Provide the [X, Y] coordinate of the cell's center where the given text is located.  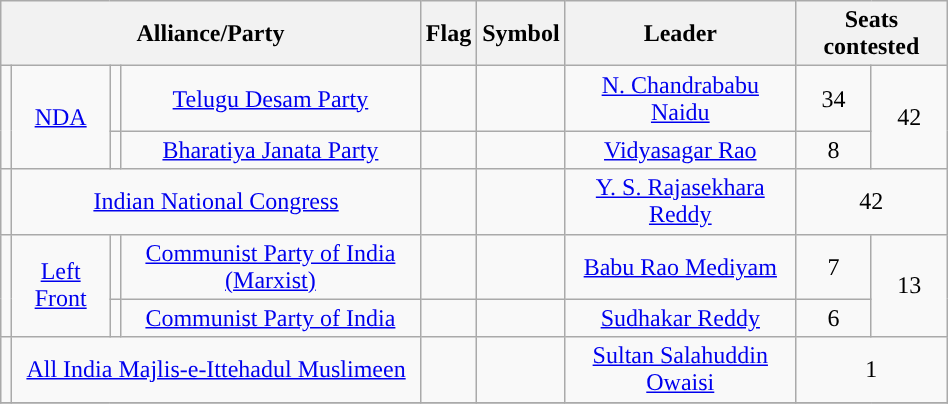
13 [909, 286]
Leader [680, 34]
7 [833, 266]
NDA [61, 118]
1 [871, 370]
Babu Rao Mediyam [680, 266]
Left Front [61, 286]
Indian National Congress [216, 202]
N. Chandrababu Naidu [680, 98]
Vidyasagar Rao [680, 150]
Sultan Salahuddin Owaisi [680, 370]
Sudhakar Reddy [680, 318]
All India Majlis-e-Ittehadul Muslimeen [216, 370]
Telugu Desam Party [271, 98]
8 [833, 150]
Seats contested [871, 34]
Symbol [521, 34]
Alliance/Party [211, 34]
Communist Party of India [271, 318]
34 [833, 98]
6 [833, 318]
Flag [448, 34]
Y. S. Rajasekhara Reddy [680, 202]
Bharatiya Janata Party [271, 150]
Communist Party of India (Marxist) [271, 266]
